For the text-containing cell, return its midpoint in [x, y] coordinate format. 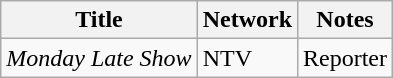
NTV [247, 58]
Title [99, 20]
Notes [346, 20]
Network [247, 20]
Reporter [346, 58]
Monday Late Show [99, 58]
